Return the (X, Y) coordinate for the center point of the cell that contains the specified text.  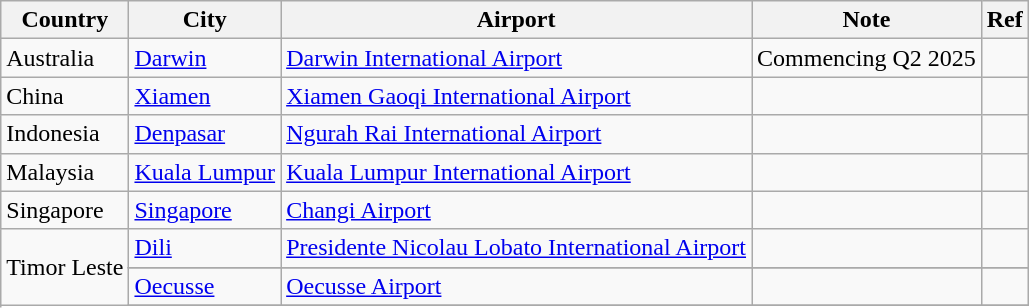
Country (65, 20)
Dili (205, 248)
Kuala Lumpur International Airport (516, 172)
Xiamen Gaoqi International Airport (516, 96)
City (205, 20)
Changi Airport (516, 210)
Airport (516, 20)
Malaysia (65, 172)
Darwin (205, 58)
China (65, 96)
Oecusse (205, 286)
Ngurah Rai International Airport (516, 134)
Ref (1004, 20)
Presidente Nicolau Lobato International Airport (516, 248)
Xiamen (205, 96)
Timor Leste (65, 267)
Kuala Lumpur (205, 172)
Darwin International Airport (516, 58)
Oecusse Airport (516, 286)
Denpasar (205, 134)
Australia (65, 58)
Indonesia (65, 134)
Note (867, 20)
Commencing Q2 2025 (867, 58)
